From the cell containing the given text, extract its center point as [x, y] coordinate. 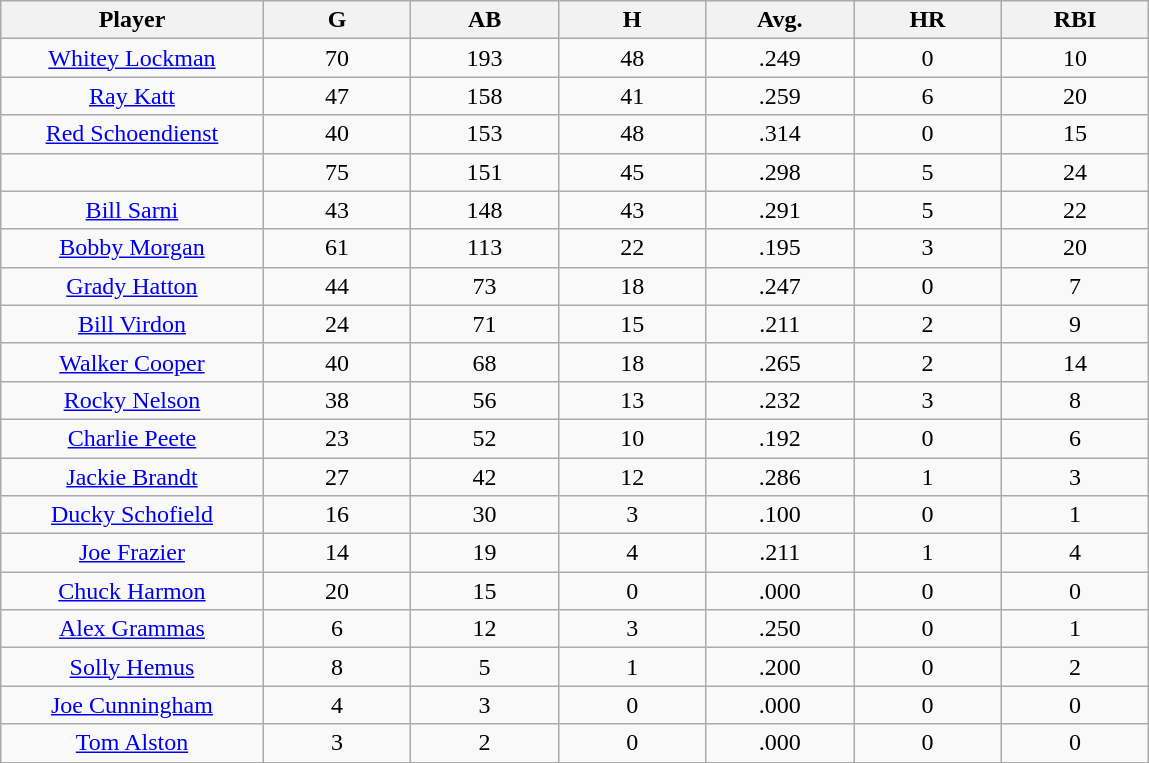
.100 [780, 515]
158 [485, 96]
Alex Grammas [132, 629]
HR [928, 20]
Joe Cunningham [132, 705]
.192 [780, 438]
Bill Virdon [132, 324]
.200 [780, 667]
.298 [780, 172]
H [632, 20]
Charlie Peete [132, 438]
Chuck Harmon [132, 591]
47 [337, 96]
73 [485, 286]
Jackie Brandt [132, 477]
193 [485, 58]
Solly Hemus [132, 667]
45 [632, 172]
44 [337, 286]
Ducky Schofield [132, 515]
68 [485, 362]
G [337, 20]
75 [337, 172]
38 [337, 400]
.195 [780, 248]
153 [485, 134]
Joe Frazier [132, 553]
.291 [780, 210]
42 [485, 477]
.232 [780, 400]
30 [485, 515]
9 [1075, 324]
70 [337, 58]
.286 [780, 477]
.265 [780, 362]
Bill Sarni [132, 210]
.259 [780, 96]
Red Schoendienst [132, 134]
RBI [1075, 20]
.249 [780, 58]
Grady Hatton [132, 286]
Tom Alston [132, 743]
.250 [780, 629]
AB [485, 20]
113 [485, 248]
19 [485, 553]
71 [485, 324]
Ray Katt [132, 96]
52 [485, 438]
16 [337, 515]
151 [485, 172]
Bobby Morgan [132, 248]
7 [1075, 286]
23 [337, 438]
Whitey Lockman [132, 58]
.314 [780, 134]
Walker Cooper [132, 362]
148 [485, 210]
61 [337, 248]
13 [632, 400]
41 [632, 96]
56 [485, 400]
Rocky Nelson [132, 400]
Avg. [780, 20]
Player [132, 20]
.247 [780, 286]
27 [337, 477]
